Locate the cell with the specified text and output its [X, Y] center coordinate. 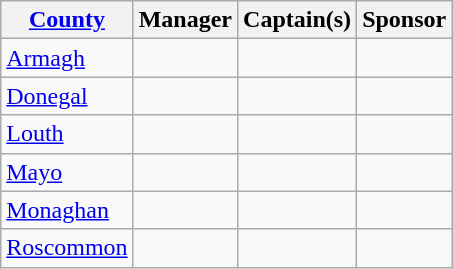
Captain(s) [298, 20]
Armagh [67, 58]
Roscommon [67, 248]
Monaghan [67, 210]
County [67, 20]
Sponsor [404, 20]
Donegal [67, 96]
Louth [67, 134]
Mayo [67, 172]
Manager [185, 20]
